Search for the cell housing the specified text and yield its [x, y] center coordinate. 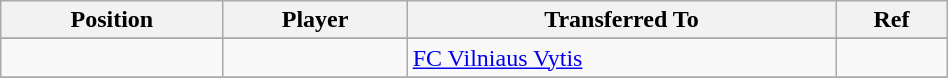
Player [315, 20]
FC Vilniaus Vytis [622, 58]
Ref [892, 20]
Transferred To [622, 20]
Position [112, 20]
